Locate the cell with the specified text and output its (X, Y) center coordinate. 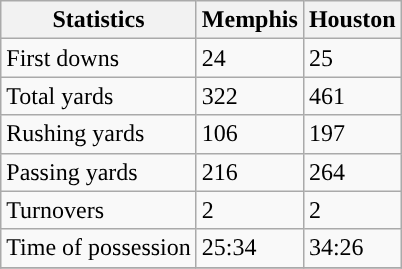
Turnovers (99, 210)
Memphis (250, 20)
34:26 (352, 248)
461 (352, 96)
106 (250, 134)
24 (250, 58)
25 (352, 58)
216 (250, 172)
Passing yards (99, 172)
Statistics (99, 20)
First downs (99, 58)
Rushing yards (99, 134)
Time of possession (99, 248)
Houston (352, 20)
Total yards (99, 96)
25:34 (250, 248)
322 (250, 96)
264 (352, 172)
197 (352, 134)
